Output the [X, Y] coordinate of the center of the cell containing the given text.  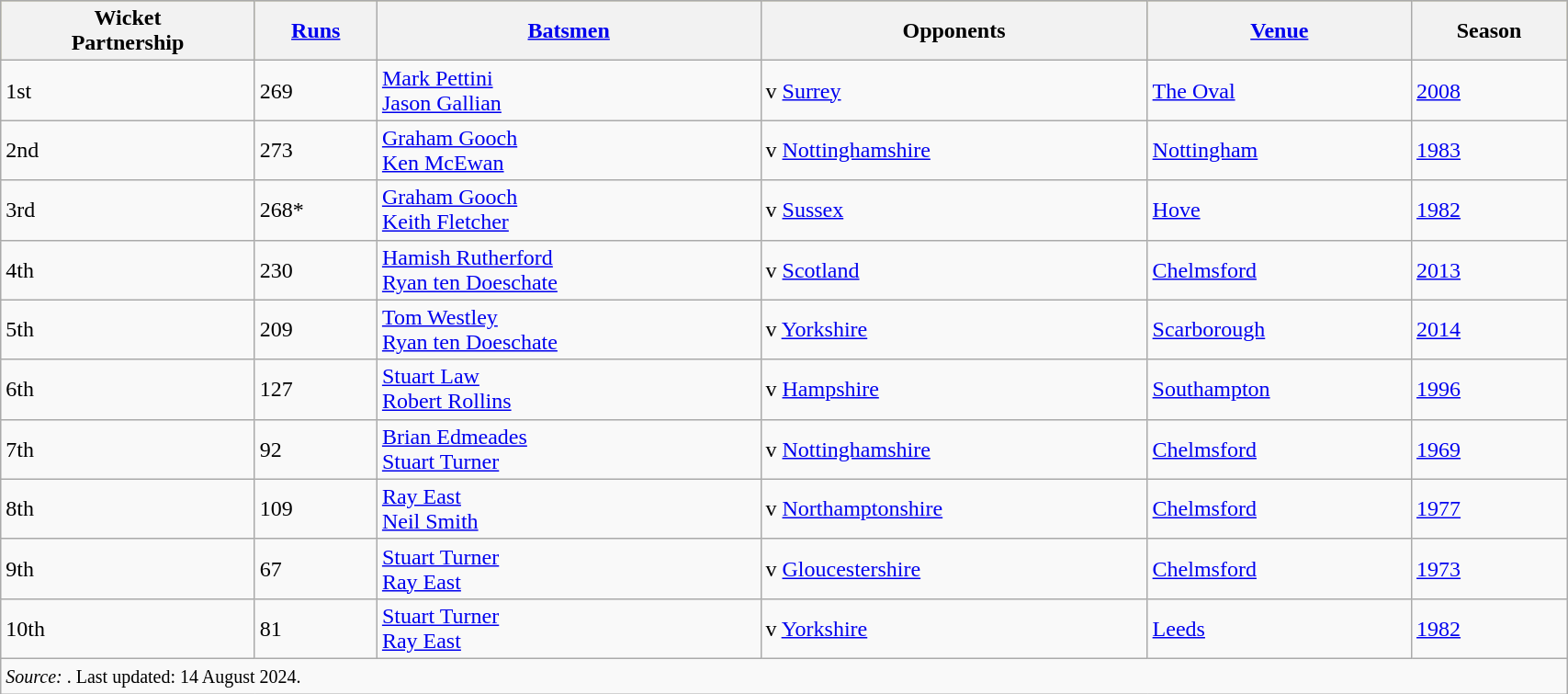
Hove [1279, 210]
1973 [1490, 568]
8th [128, 509]
1983 [1490, 151]
273 [316, 151]
Source: . Last updated: 14 August 2024. [784, 676]
10th [128, 629]
9th [128, 568]
109 [316, 509]
67 [316, 568]
WicketPartnership [128, 31]
Stuart Law Robert Rollins [569, 390]
v Hampshire [953, 390]
Hamish Rutherford Ryan ten Doeschate [569, 270]
Nottingham [1279, 151]
1969 [1490, 449]
v Northamptonshire [953, 509]
269 [316, 90]
127 [316, 390]
Runs [316, 31]
Mark Pettini Jason Gallian [569, 90]
Season [1490, 31]
2014 [1490, 329]
Ray East Neil Smith [569, 509]
Southampton [1279, 390]
3rd [128, 210]
5th [128, 329]
v Sussex [953, 210]
The Oval [1279, 90]
268* [316, 210]
4th [128, 270]
1st [128, 90]
v Surrey [953, 90]
Graham Gooch Ken McEwan [569, 151]
Opponents [953, 31]
v Scotland [953, 270]
Venue [1279, 31]
Batsmen [569, 31]
6th [128, 390]
1996 [1490, 390]
Graham Gooch Keith Fletcher [569, 210]
1977 [1490, 509]
230 [316, 270]
Leeds [1279, 629]
Brian Edmeades Stuart Turner [569, 449]
81 [316, 629]
Scarborough [1279, 329]
92 [316, 449]
2008 [1490, 90]
Tom Westley Ryan ten Doeschate [569, 329]
2013 [1490, 270]
7th [128, 449]
209 [316, 329]
2nd [128, 151]
v Gloucestershire [953, 568]
